For the text-containing cell, return its midpoint in (x, y) coordinate format. 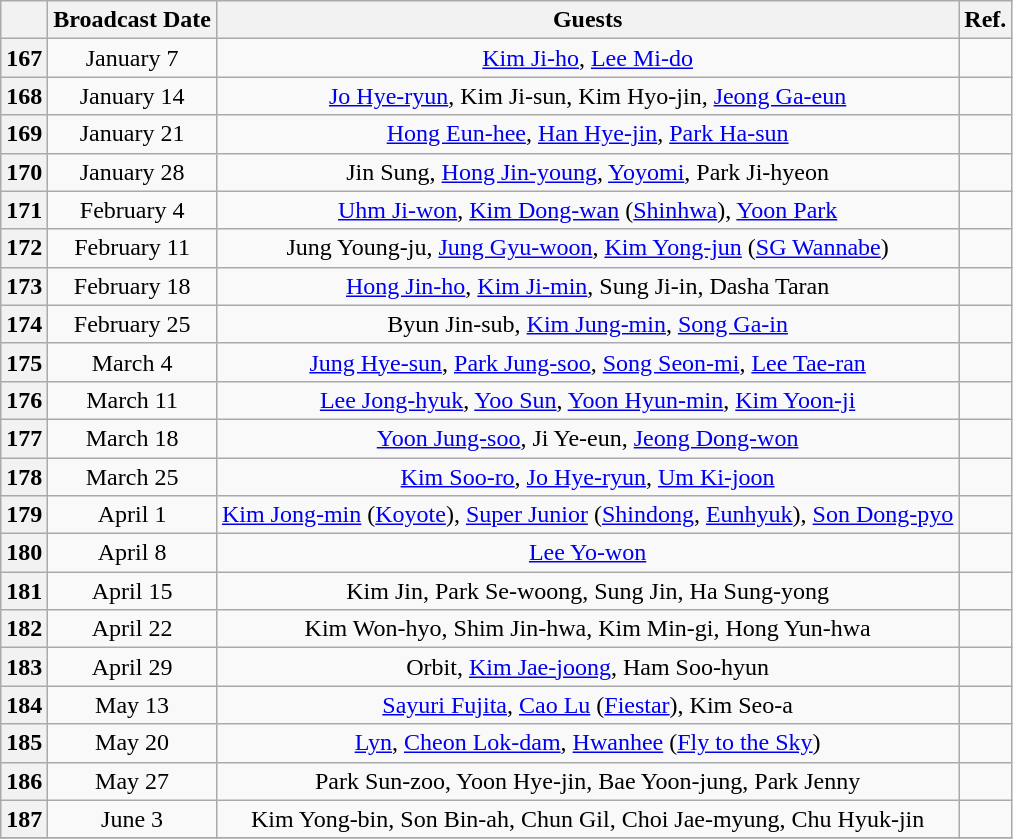
Ref. (986, 20)
February 18 (132, 286)
February 25 (132, 324)
Sayuri Fujita, Cao Lu (Fiestar), Kim Seo-a (587, 705)
174 (24, 324)
Jin Sung, Hong Jin-young, Yoyomi, Park Ji-hyeon (587, 172)
May 27 (132, 781)
March 11 (132, 400)
178 (24, 477)
187 (24, 819)
February 11 (132, 248)
170 (24, 172)
Byun Jin-sub, Kim Jung-min, Song Ga-in (587, 324)
183 (24, 667)
Jo Hye-ryun, Kim Ji-sun, Kim Hyo-jin, Jeong Ga-eun (587, 96)
Kim Yong-bin, Son Bin-ah, Chun Gil, Choi Jae-myung, Chu Hyuk-jin (587, 819)
April 29 (132, 667)
186 (24, 781)
Jung Hye-sun, Park Jung-soo, Song Seon-mi, Lee Tae-ran (587, 362)
176 (24, 400)
April 22 (132, 629)
April 15 (132, 591)
January 28 (132, 172)
June 3 (132, 819)
177 (24, 438)
March 18 (132, 438)
February 4 (132, 210)
185 (24, 743)
Orbit, Kim Jae-joong, Ham Soo-hyun (587, 667)
Uhm Ji-won, Kim Dong-wan (Shinhwa), Yoon Park (587, 210)
171 (24, 210)
Lee Jong-hyuk, Yoo Sun, Yoon Hyun-min, Kim Yoon-ji (587, 400)
169 (24, 134)
Broadcast Date (132, 20)
184 (24, 705)
167 (24, 58)
January 7 (132, 58)
168 (24, 96)
172 (24, 248)
May 20 (132, 743)
March 4 (132, 362)
Kim Jin, Park Se-woong, Sung Jin, Ha Sung-yong (587, 591)
Yoon Jung-soo, Ji Ye-eun, Jeong Dong-won (587, 438)
April 1 (132, 515)
Park Sun-zoo, Yoon Hye-jin, Bae Yoon-jung, Park Jenny (587, 781)
Kim Jong-min (Koyote), Super Junior (Shindong, Eunhyuk), Son Dong-pyo (587, 515)
April 8 (132, 553)
Guests (587, 20)
Jung Young-ju, Jung Gyu-woon, Kim Yong-jun (SG Wannabe) (587, 248)
Hong Jin-ho, Kim Ji-min, Sung Ji-in, Dasha Taran (587, 286)
May 13 (132, 705)
173 (24, 286)
January 14 (132, 96)
Lyn, Cheon Lok-dam, Hwanhee (Fly to the Sky) (587, 743)
180 (24, 553)
179 (24, 515)
January 21 (132, 134)
Kim Ji-ho, Lee Mi-do (587, 58)
182 (24, 629)
Kim Soo-ro, Jo Hye-ryun, Um Ki-joon (587, 477)
175 (24, 362)
181 (24, 591)
Lee Yo-won (587, 553)
Kim Won-hyo, Shim Jin-hwa, Kim Min-gi, Hong Yun-hwa (587, 629)
Hong Eun-hee, Han Hye-jin, Park Ha-sun (587, 134)
March 25 (132, 477)
